Identify which cell holds the provided text, then report its (x, y) central coordinate. 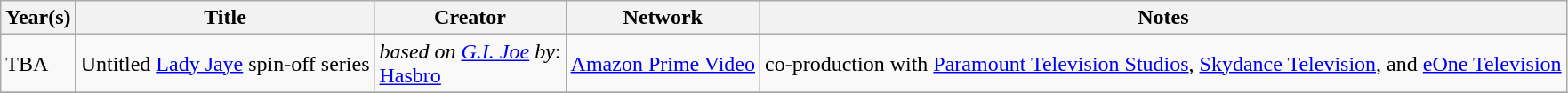
Title (225, 18)
TBA (38, 64)
Creator (470, 18)
Untitled Lady Jaye spin-off series (225, 64)
Network (663, 18)
co-production with Paramount Television Studios, Skydance Television, and eOne Television (1163, 64)
based on G.I. Joe by:Hasbro (470, 64)
Notes (1163, 18)
Year(s) (38, 18)
Amazon Prime Video (663, 64)
